From the cell containing the given text, extract its center point as [X, Y] coordinate. 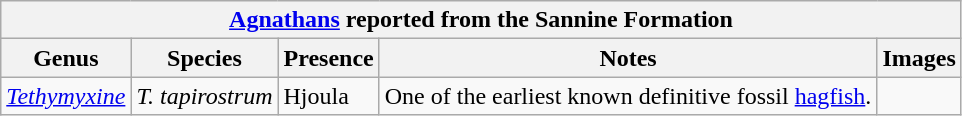
Notes [628, 58]
Species [204, 58]
Images [919, 58]
One of the earliest known definitive fossil hagfish. [628, 96]
Hjoula [328, 96]
Tethymyxine [66, 96]
T. tapirostrum [204, 96]
Agnathans reported from the Sannine Formation [482, 20]
Genus [66, 58]
Presence [328, 58]
